Detect which cell encompasses the target text, then output its [x, y] center coordinate. 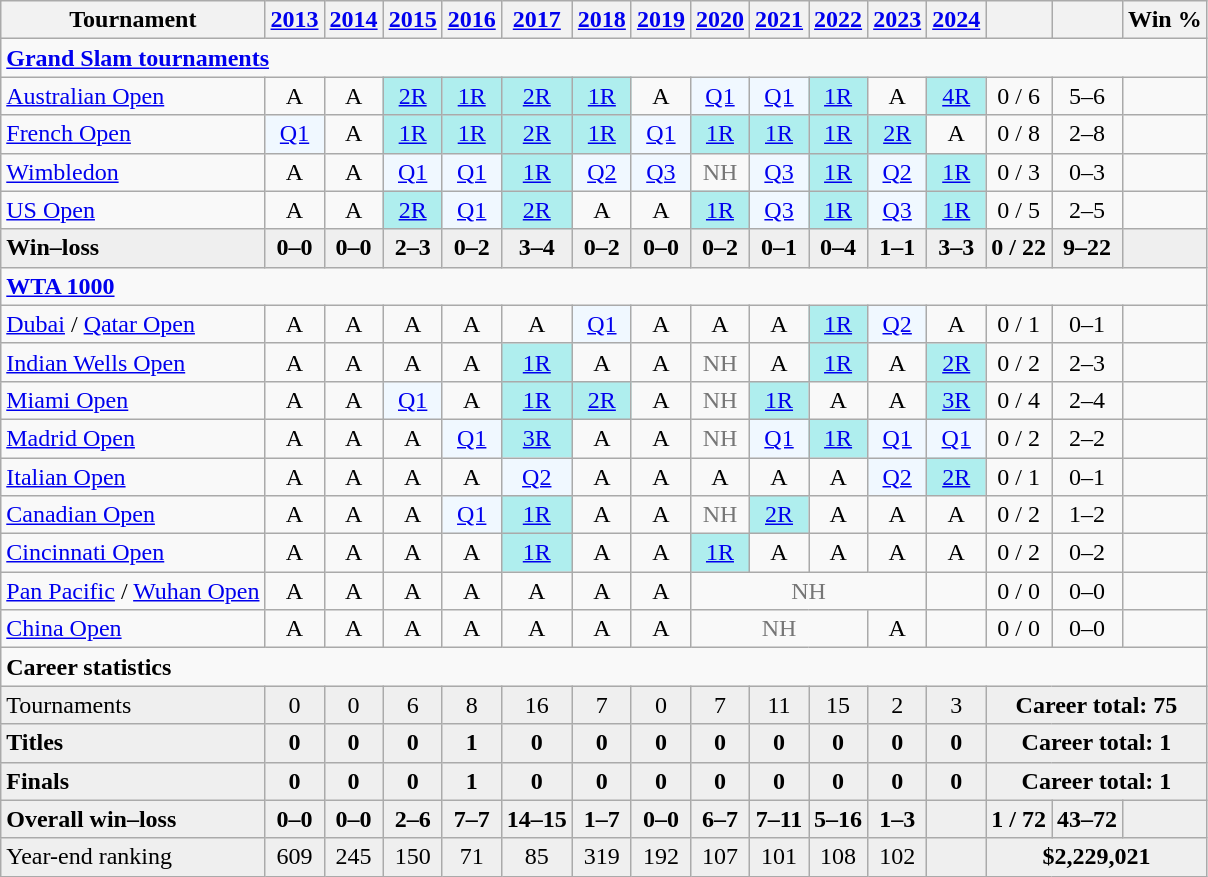
8 [472, 705]
15 [838, 705]
71 [472, 857]
319 [602, 857]
2024 [956, 20]
43–72 [1088, 819]
0 / 3 [1019, 172]
2015 [412, 20]
3–4 [536, 248]
11 [780, 705]
2013 [294, 20]
Overall win–loss [133, 819]
102 [898, 857]
192 [660, 857]
0 / 8 [1019, 134]
2–6 [412, 819]
Tournament [133, 20]
0 / 22 [1019, 248]
0 / 4 [1019, 400]
5–6 [1088, 96]
Madrid Open [133, 438]
2014 [354, 20]
Indian Wells Open [133, 362]
Career total: 75 [1096, 705]
Australian Open [133, 96]
1–1 [898, 248]
Cincinnati Open [133, 553]
2019 [660, 20]
609 [294, 857]
Pan Pacific / Wuhan Open [133, 591]
1–2 [1088, 515]
6–7 [720, 819]
1–7 [602, 819]
2–8 [1088, 134]
Wimbledon [133, 172]
China Open [133, 629]
245 [354, 857]
French Open [133, 134]
107 [720, 857]
2–2 [1088, 438]
1 / 72 [1019, 819]
2022 [838, 20]
0–4 [838, 248]
Win–loss [133, 248]
2016 [472, 20]
Year-end ranking [133, 857]
Win % [1166, 20]
Tournaments [133, 705]
Grand Slam tournaments [604, 58]
US Open [133, 210]
1–3 [898, 819]
7–11 [780, 819]
108 [838, 857]
2–5 [1088, 210]
0 / 6 [1019, 96]
Finals [133, 781]
Italian Open [133, 477]
2023 [898, 20]
$2,229,021 [1096, 857]
2021 [780, 20]
3–3 [956, 248]
7–7 [472, 819]
85 [536, 857]
0–3 [1088, 172]
2–4 [1088, 400]
Miami Open [133, 400]
9–22 [1088, 248]
Canadian Open [133, 515]
150 [412, 857]
WTA 1000 [604, 286]
4R [956, 96]
6 [412, 705]
Titles [133, 743]
101 [780, 857]
2017 [536, 20]
16 [536, 705]
14–15 [536, 819]
2020 [720, 20]
2 [898, 705]
Dubai / Qatar Open [133, 324]
0 / 5 [1019, 210]
5–16 [838, 819]
2018 [602, 20]
3 [956, 705]
Career statistics [604, 667]
